Locate the cell with the specified text and output its [x, y] center coordinate. 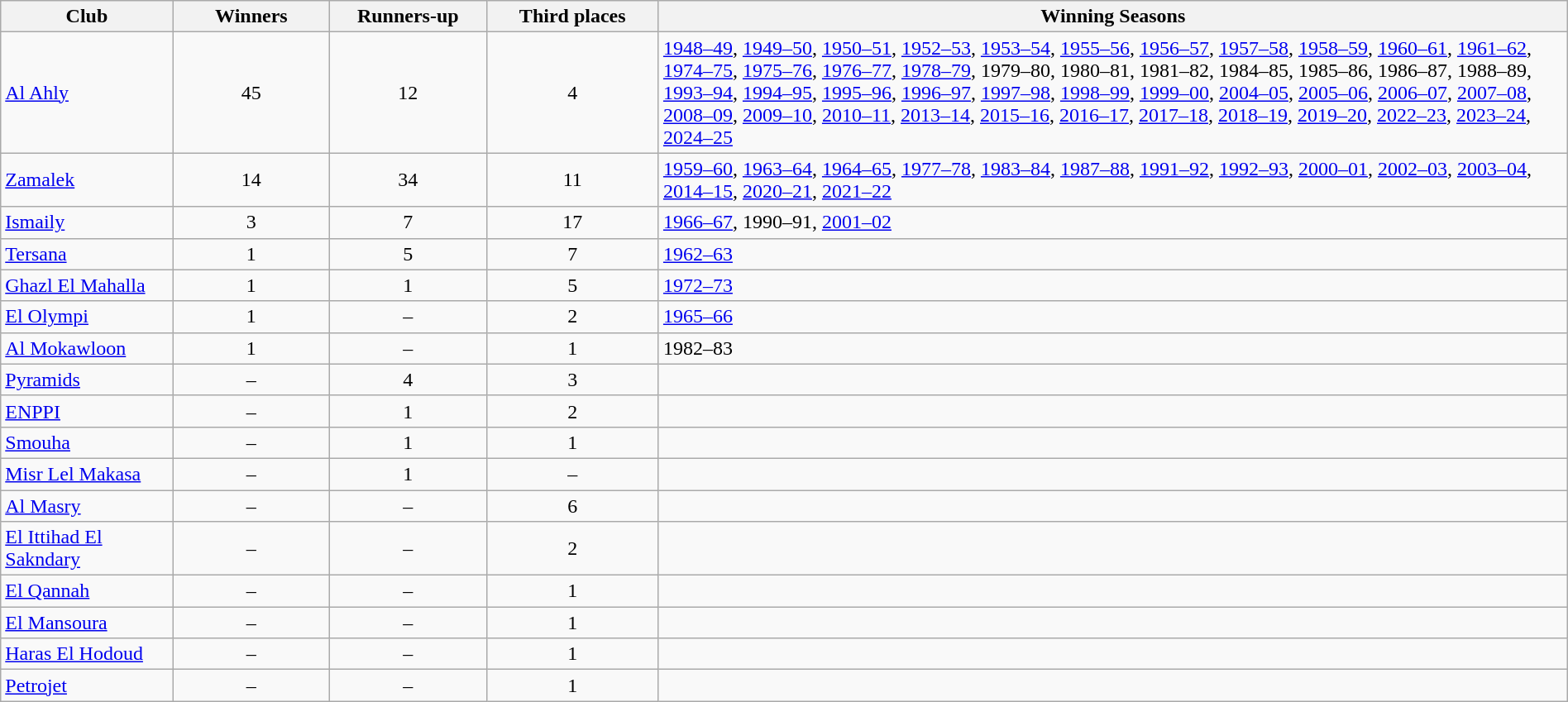
Petrojet [87, 685]
Al Masry [87, 505]
6 [572, 505]
Tersana [87, 254]
Pyramids [87, 380]
Club [87, 17]
1959–60, 1963–64, 1964–65, 1977–78, 1983–84, 1987–88, 1991–92, 1992–93, 2000–01, 2002–03, 2003–04, 2014–15, 2020–21, 2021–22 [1113, 180]
Ismaily [87, 222]
17 [572, 222]
El Mansoura [87, 623]
Al Mokawloon [87, 348]
Runners-up [409, 17]
El Olympi [87, 317]
14 [251, 180]
11 [572, 180]
Haras El Hodoud [87, 654]
ENPPI [87, 411]
1982–83 [1113, 348]
Ghazl El Mahalla [87, 285]
1972–73 [1113, 285]
Misr Lel Makasa [87, 474]
Al Ahly [87, 93]
1966–67, 1990–91, 2001–02 [1113, 222]
Winning Seasons [1113, 17]
45 [251, 93]
El Qannah [87, 591]
34 [409, 180]
1965–66 [1113, 317]
Zamalek [87, 180]
El Ittihad El Sakndary [87, 549]
Third places [572, 17]
Smouha [87, 442]
12 [409, 93]
1962–63 [1113, 254]
Winners [251, 17]
